Determine the (X, Y) coordinate at the center of the cell enclosing the given text.  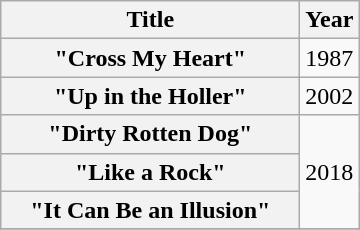
Title (150, 20)
2018 (330, 172)
"Dirty Rotten Dog" (150, 134)
"Cross My Heart" (150, 58)
"Up in the Holler" (150, 96)
"It Can Be an Illusion" (150, 210)
"Like a Rock" (150, 172)
Year (330, 20)
2002 (330, 96)
1987 (330, 58)
